Extract the (x, y) coordinate from the center of the cell holding the provided text.  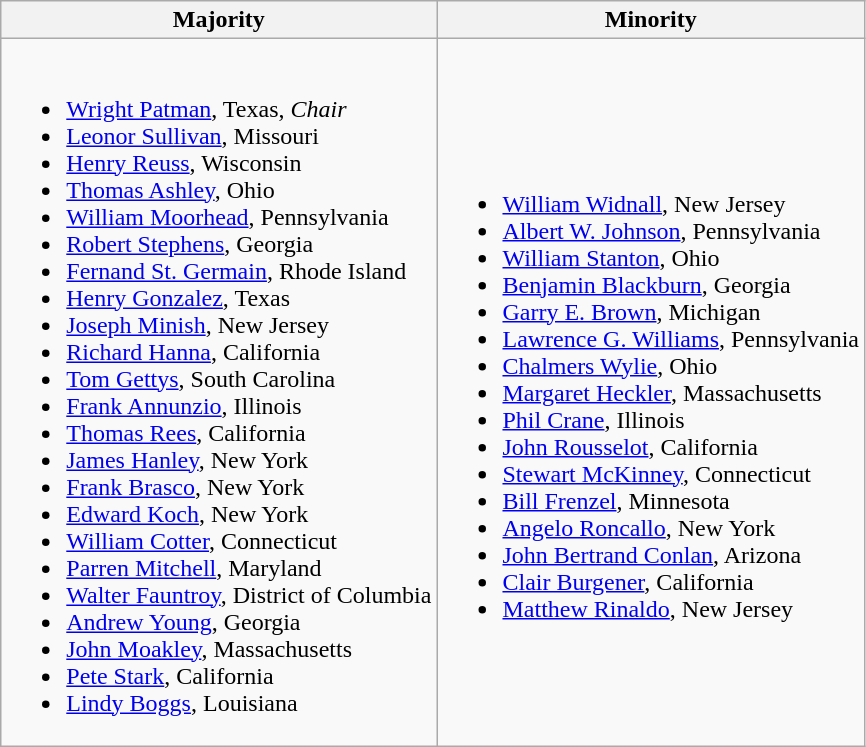
Majority (219, 20)
Minority (651, 20)
